Provide the (X, Y) coordinate of the cell's center where the given text is located.  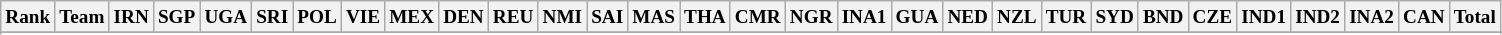
IRN (131, 17)
Team (82, 17)
SRI (272, 17)
POL (318, 17)
BND (1163, 17)
Total (1474, 17)
IND2 (1318, 17)
DEN (464, 17)
CAN (1424, 17)
VIE (362, 17)
NZL (1018, 17)
CMR (758, 17)
SGP (176, 17)
INA1 (864, 17)
NGR (811, 17)
IND1 (1264, 17)
THA (706, 17)
SYD (1115, 17)
GUA (917, 17)
NED (968, 17)
SAI (608, 17)
CZE (1212, 17)
REU (513, 17)
MAS (654, 17)
MEX (412, 17)
TUR (1066, 17)
UGA (226, 17)
Rank (28, 17)
NMI (562, 17)
INA2 (1372, 17)
